Search for the cell housing the specified text and yield its (x, y) center coordinate. 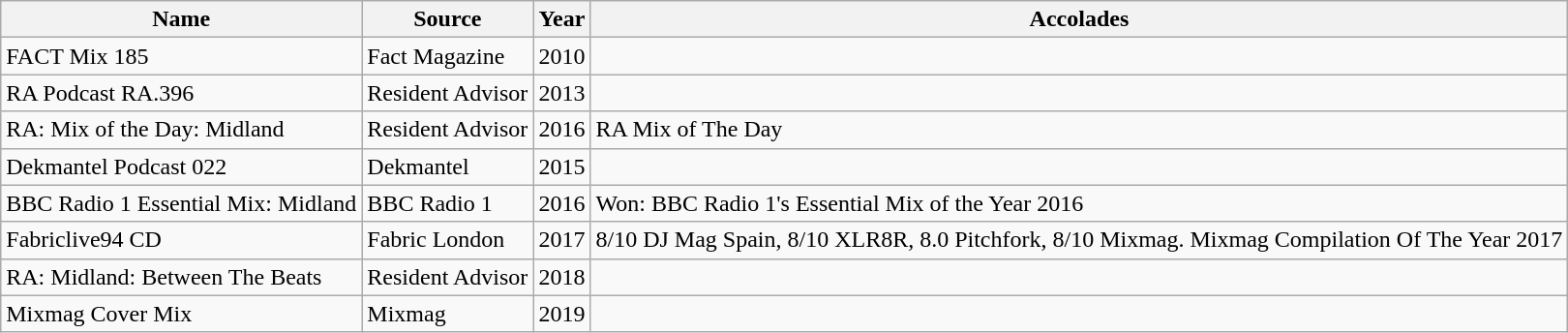
2015 (561, 166)
BBC Radio 1 Essential Mix: Midland (182, 203)
Mixmag (447, 314)
Dekmantel Podcast 022 (182, 166)
BBC Radio 1 (447, 203)
2013 (561, 93)
RA: Midland: Between The Beats (182, 277)
Fact Magazine (447, 56)
RA Podcast RA.396 (182, 93)
RA Mix of The Day (1079, 130)
Mixmag Cover Mix (182, 314)
2018 (561, 277)
2019 (561, 314)
Name (182, 19)
8/10 DJ Mag Spain, 8/10 XLR8R, 8.0 Pitchfork, 8/10 Mixmag. Mixmag Compilation Of The Year 2017 (1079, 240)
Source (447, 19)
Won: BBC Radio 1's Essential Mix of the Year 2016 (1079, 203)
Fabriclive94 CD (182, 240)
Fabric London (447, 240)
2017 (561, 240)
FACT Mix 185 (182, 56)
Dekmantel (447, 166)
Year (561, 19)
Accolades (1079, 19)
RA: Mix of the Day: Midland (182, 130)
2010 (561, 56)
